Determine the [x, y] coordinate at the center of the cell enclosing the given text.  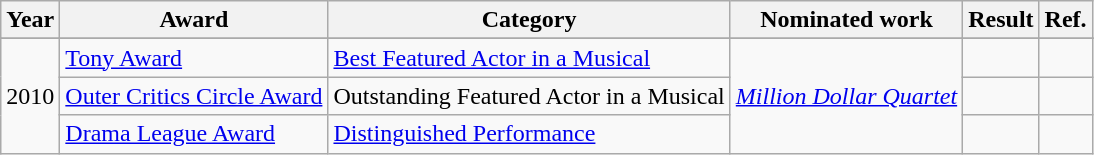
Nominated work [846, 20]
Result [1001, 20]
Year [30, 20]
Category [529, 20]
Outer Critics Circle Award [194, 96]
Drama League Award [194, 134]
Distinguished Performance [529, 134]
Ref. [1066, 20]
Million Dollar Quartet [846, 96]
Tony Award [194, 58]
Best Featured Actor in a Musical [529, 58]
2010 [30, 96]
Award [194, 20]
Outstanding Featured Actor in a Musical [529, 96]
